Scan for the cell matching the given text and deliver its [X, Y] coordinate at center. 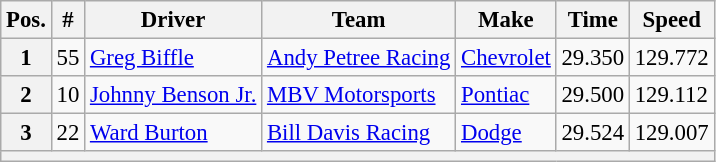
Make [506, 20]
129.772 [672, 58]
29.350 [592, 58]
Chevrolet [506, 58]
MBV Motorsports [359, 95]
1 [26, 58]
3 [26, 133]
Driver [174, 20]
Johnny Benson Jr. [174, 95]
Bill Davis Racing [359, 133]
29.500 [592, 95]
129.007 [672, 133]
22 [68, 133]
Greg Biffle [174, 58]
Pos. [26, 20]
Team [359, 20]
Pontiac [506, 95]
Ward Burton [174, 133]
29.524 [592, 133]
# [68, 20]
2 [26, 95]
10 [68, 95]
Speed [672, 20]
129.112 [672, 95]
Time [592, 20]
Andy Petree Racing [359, 58]
Dodge [506, 133]
55 [68, 58]
